Search for the cell housing the specified text and yield its (x, y) center coordinate. 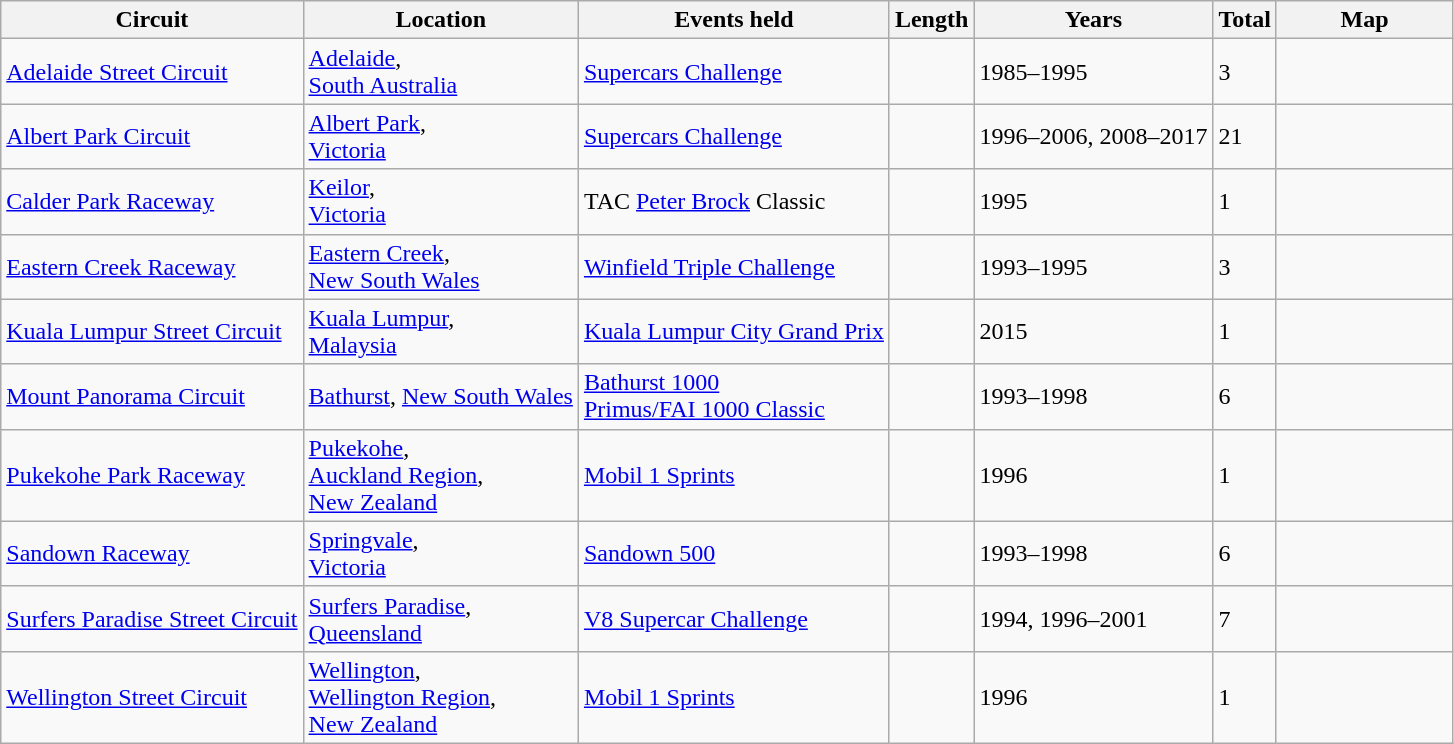
Albert Park, Victoria (440, 136)
Length (931, 20)
Winfield Triple Challenge (734, 266)
V8 Supercar Challenge (734, 618)
1993–1995 (1094, 266)
1985–1995 (1094, 72)
Events held (734, 20)
Keilor,Victoria (440, 202)
Sandown Raceway (152, 554)
Total (1245, 20)
Adelaide Street Circuit (152, 72)
Eastern Creek Raceway (152, 266)
Surfers Paradise Street Circuit (152, 618)
TAC Peter Brock Classic (734, 202)
Calder Park Raceway (152, 202)
Wellington Street Circuit (152, 697)
21 (1245, 136)
Pukekohe,Auckland Region,New Zealand (440, 475)
Wellington,Wellington Region,New Zealand (440, 697)
Mount Panorama Circuit (152, 396)
Springvale,Victoria (440, 554)
Sandown 500 (734, 554)
Pukekohe Park Raceway (152, 475)
7 (1245, 618)
Circuit (152, 20)
Surfers Paradise,Queensland (440, 618)
Bathurst, New South Wales (440, 396)
Map (1364, 20)
1996–2006, 2008–2017 (1094, 136)
1995 (1094, 202)
Kuala Lumpur, Malaysia (440, 332)
2015 (1094, 332)
Albert Park Circuit (152, 136)
Kuala Lumpur Street Circuit (152, 332)
Bathurst 1000 Primus/FAI 1000 Classic (734, 396)
Adelaide,South Australia (440, 72)
Eastern Creek,New South Wales (440, 266)
Location (440, 20)
Kuala Lumpur City Grand Prix (734, 332)
Years (1094, 20)
1994, 1996–2001 (1094, 618)
